Determine the (X, Y) coordinate at the center of the cell enclosing the given text.  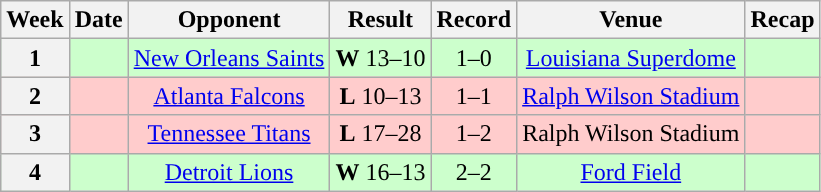
2 (35, 96)
2–2 (474, 172)
Recap (782, 20)
Tennessee Titans (229, 134)
Ford Field (631, 172)
Venue (631, 20)
1–1 (474, 96)
Detroit Lions (229, 172)
1–2 (474, 134)
Week (35, 20)
L 10–13 (380, 96)
New Orleans Saints (229, 58)
Atlanta Falcons (229, 96)
4 (35, 172)
Date (98, 20)
Louisiana Superdome (631, 58)
1–0 (474, 58)
Opponent (229, 20)
L 17–28 (380, 134)
3 (35, 134)
Record (474, 20)
1 (35, 58)
Result (380, 20)
W 13–10 (380, 58)
W 16–13 (380, 172)
